Return (X, Y) of the center of cell containing provided text 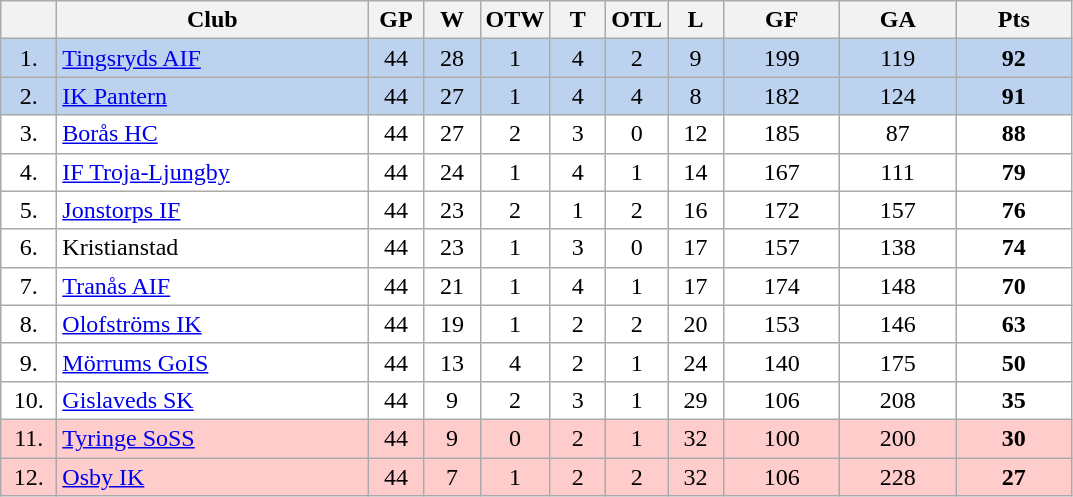
100 (782, 438)
228 (898, 477)
1. (29, 58)
Mörrums GoIS (212, 362)
IF Troja-Ljungby (212, 172)
146 (898, 324)
63 (1014, 324)
Club (212, 20)
92 (1014, 58)
199 (782, 58)
20 (696, 324)
W (452, 20)
OTW (515, 20)
Tranås AIF (212, 286)
13 (452, 362)
138 (898, 248)
12 (696, 134)
IK Pantern (212, 96)
140 (782, 362)
3. (29, 134)
11. (29, 438)
Pts (1014, 20)
Borås HC (212, 134)
153 (782, 324)
175 (898, 362)
10. (29, 400)
28 (452, 58)
Olofströms IK (212, 324)
5. (29, 210)
Tingsryds AIF (212, 58)
8. (29, 324)
185 (782, 134)
29 (696, 400)
7 (452, 477)
76 (1014, 210)
21 (452, 286)
172 (782, 210)
GA (898, 20)
87 (898, 134)
7. (29, 286)
6. (29, 248)
124 (898, 96)
208 (898, 400)
70 (1014, 286)
OTL (637, 20)
Tyringe SoSS (212, 438)
16 (696, 210)
14 (696, 172)
Jonstorps IF (212, 210)
174 (782, 286)
167 (782, 172)
119 (898, 58)
GP (396, 20)
L (696, 20)
79 (1014, 172)
88 (1014, 134)
8 (696, 96)
2. (29, 96)
Kristianstad (212, 248)
200 (898, 438)
9. (29, 362)
35 (1014, 400)
4. (29, 172)
91 (1014, 96)
111 (898, 172)
Gislaveds SK (212, 400)
19 (452, 324)
50 (1014, 362)
74 (1014, 248)
GF (782, 20)
182 (782, 96)
T (578, 20)
Osby IK (212, 477)
12. (29, 477)
148 (898, 286)
30 (1014, 438)
